Return (x, y) of the center of cell containing provided text 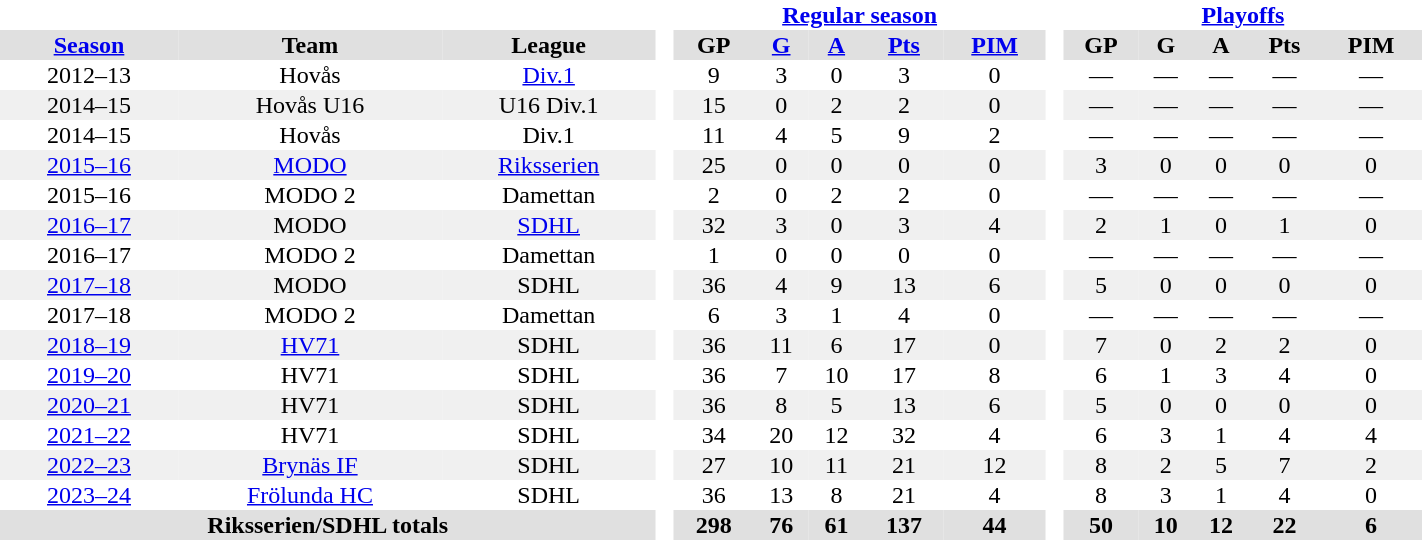
Riksserien/SDHL totals (328, 525)
20 (782, 435)
2023–24 (89, 495)
2022–23 (89, 465)
Brynäs IF (310, 465)
Riksserien (548, 165)
Team (310, 45)
61 (836, 525)
44 (995, 525)
2012–13 (89, 75)
2018–19 (89, 345)
15 (714, 105)
50 (1101, 525)
76 (782, 525)
298 (714, 525)
Hovås U16 (310, 105)
Playoffs (1243, 15)
Regular season (860, 15)
Season (89, 45)
2019–20 (89, 375)
27 (714, 465)
22 (1285, 525)
137 (904, 525)
25 (714, 165)
2021–22 (89, 435)
U16 Div.1 (548, 105)
2020–21 (89, 405)
34 (714, 435)
League (548, 45)
Frölunda HC (310, 495)
